Search for the cell housing the specified text and yield its [X, Y] center coordinate. 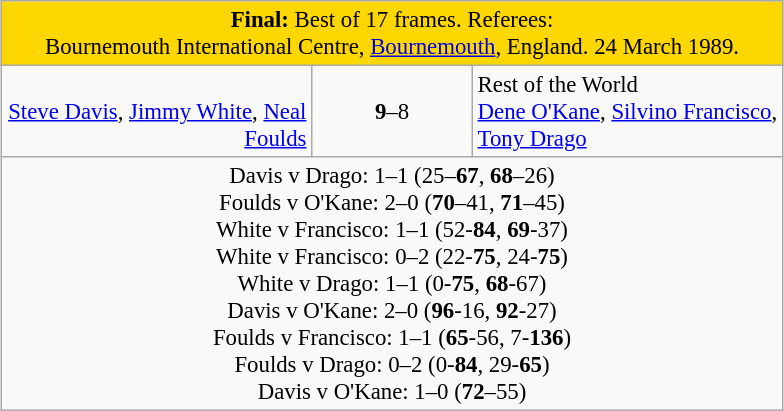
Rest of the World Dene O'Kane, Silvino Francisco, Tony Drago [628, 112]
Final: Best of 17 frames. Referees: Bournemouth International Centre, Bournemouth, England. 24 March 1989. [392, 34]
9–8 [392, 112]
Steve Davis, Jimmy White, Neal Foulds [156, 112]
